Detect which cell encompasses the target text, then output its (x, y) center coordinate. 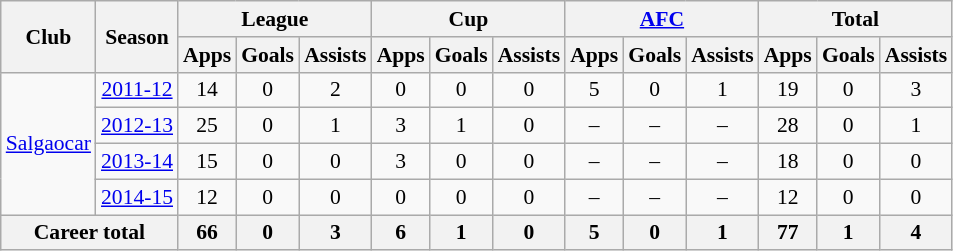
4 (916, 233)
15 (207, 162)
2 (336, 90)
2014-15 (137, 197)
Club (48, 36)
28 (788, 126)
Total (856, 19)
Salgaocar (48, 143)
6 (401, 233)
19 (788, 90)
Season (137, 36)
2011-12 (137, 90)
18 (788, 162)
AFC (662, 19)
2013-14 (137, 162)
66 (207, 233)
77 (788, 233)
Cup (469, 19)
25 (207, 126)
2012-13 (137, 126)
Career total (90, 233)
14 (207, 90)
League (275, 19)
